Pinpoint the cell where the given text exists, returning its [x, y] midpoint coordinate. 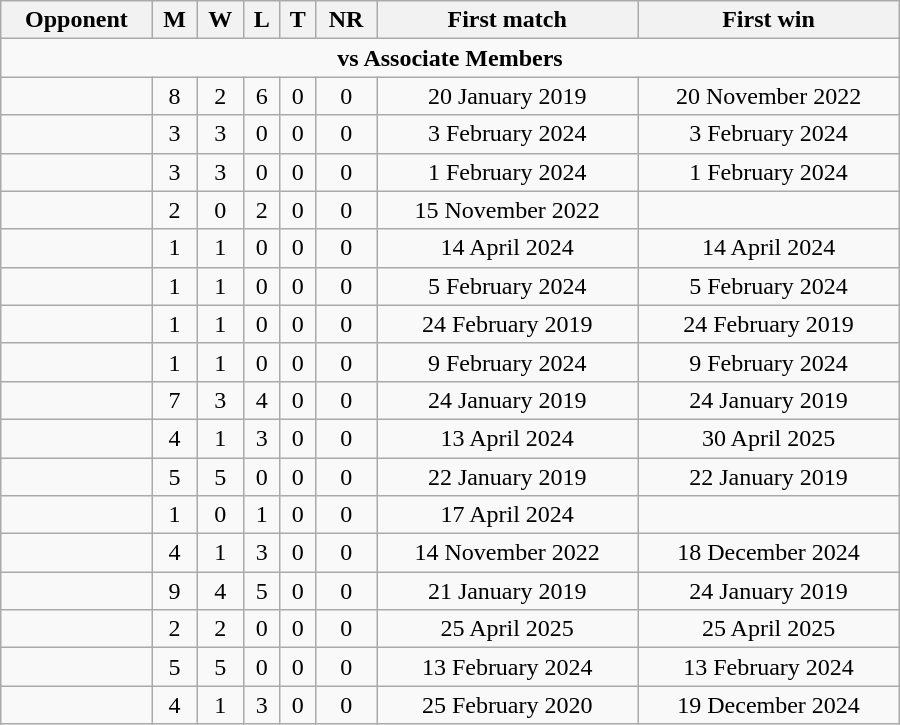
20 November 2022 [768, 96]
18 December 2024 [768, 553]
8 [174, 96]
L [262, 20]
20 January 2019 [508, 96]
vs Associate Members [450, 58]
9 [174, 591]
21 January 2019 [508, 591]
14 November 2022 [508, 553]
25 February 2020 [508, 705]
T [298, 20]
First win [768, 20]
6 [262, 96]
M [174, 20]
W [220, 20]
Opponent [76, 20]
17 April 2024 [508, 515]
15 November 2022 [508, 210]
30 April 2025 [768, 438]
First match [508, 20]
NR [346, 20]
19 December 2024 [768, 705]
7 [174, 400]
13 April 2024 [508, 438]
